From the cell containing the given text, extract its center point as (x, y) coordinate. 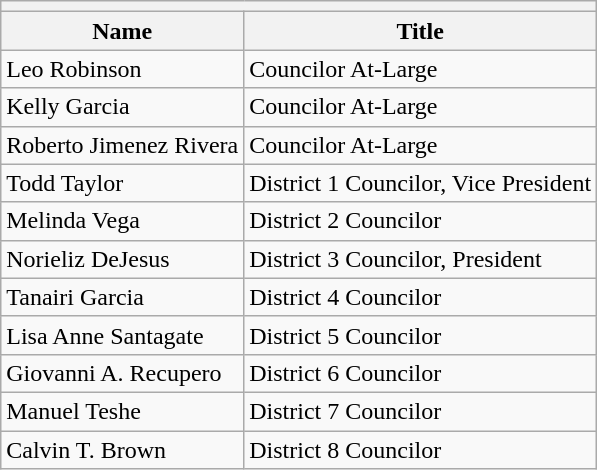
Calvin T. Brown (122, 449)
Lisa Anne Santagate (122, 335)
Manuel Teshe (122, 411)
Kelly Garcia (122, 107)
District 4 Councilor (420, 297)
Roberto Jimenez Rivera (122, 145)
District 6 Councilor (420, 373)
District 7 Councilor (420, 411)
Todd Taylor (122, 183)
Tanairi Garcia (122, 297)
District 5 Councilor (420, 335)
District 8 Councilor (420, 449)
District 1 Councilor, Vice President (420, 183)
Name (122, 31)
Giovanni A. Recupero (122, 373)
District 3 Councilor, President (420, 259)
Melinda Vega (122, 221)
Title (420, 31)
Leo Robinson (122, 69)
Norieliz DeJesus (122, 259)
District 2 Councilor (420, 221)
